Detect which cell encompasses the target text, then output its [x, y] center coordinate. 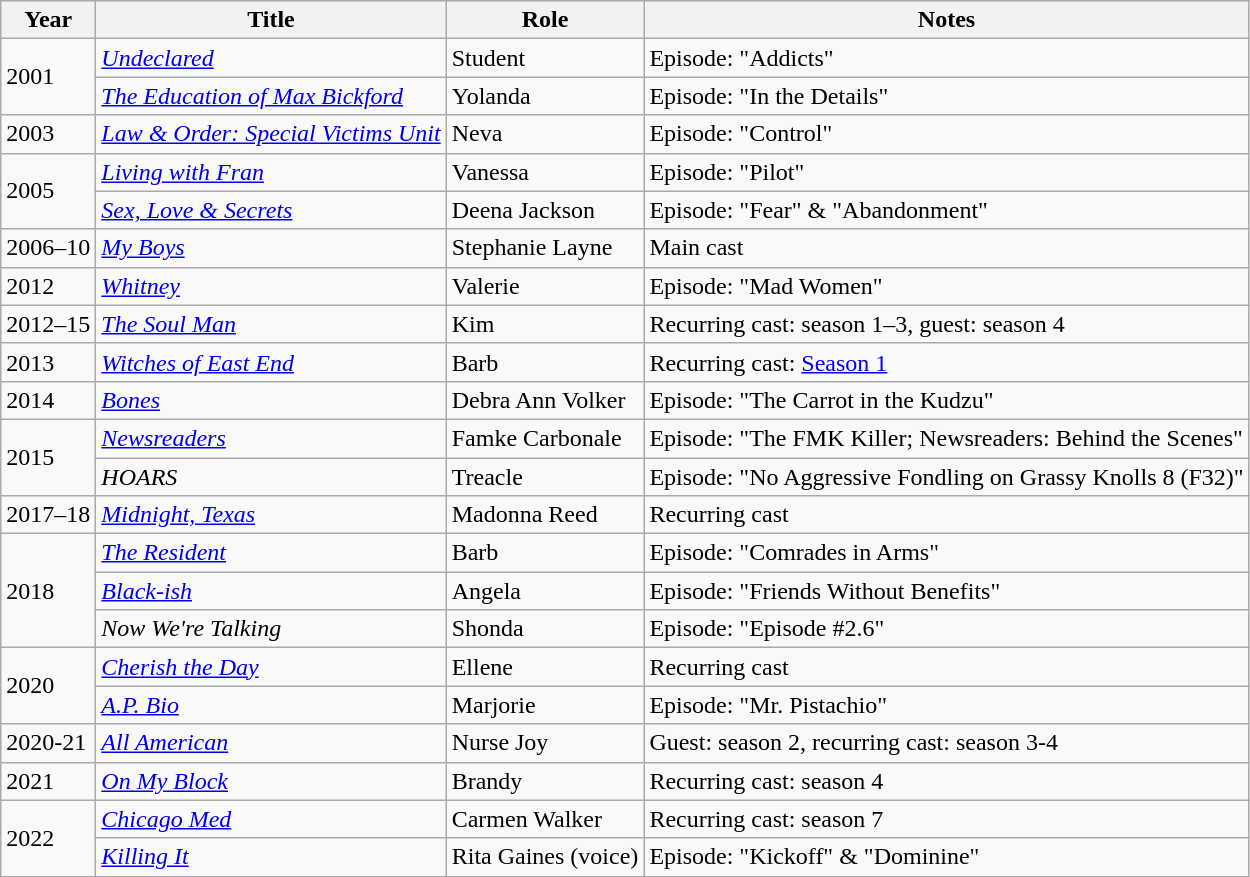
Episode: "Pilot" [946, 172]
Episode: "Comrades in Arms" [946, 553]
Episode: "The FMK Killer; Newsreaders: Behind the Scenes" [946, 438]
Episode: "Episode #2.6" [946, 629]
Kim [545, 324]
Witches of East End [271, 362]
The Soul Man [271, 324]
Yolanda [545, 96]
2012–15 [48, 324]
Shonda [545, 629]
Recurring cast: season 4 [946, 781]
2017–18 [48, 515]
A.P. Bio [271, 705]
Episode: "Fear" & "Abandonment" [946, 210]
Guest: season 2, recurring cast: season 3-4 [946, 743]
Bones [271, 400]
Ellene [545, 667]
Midnight, Texas [271, 515]
2005 [48, 191]
Cherish the Day [271, 667]
2015 [48, 457]
2020-21 [48, 743]
Neva [545, 134]
2003 [48, 134]
Now We're Talking [271, 629]
Main cast [946, 248]
2018 [48, 591]
Student [545, 58]
Deena Jackson [545, 210]
Rita Gaines (voice) [545, 857]
Episode: "Friends Without Benefits" [946, 591]
Episode: "In the Details" [946, 96]
Marjorie [545, 705]
Debra Ann Volker [545, 400]
Stephanie Layne [545, 248]
2020 [48, 686]
Episode: "No Aggressive Fondling on Grassy Knolls 8 (F32)" [946, 477]
Treacle [545, 477]
Episode: "The Carrot in the Kudzu" [946, 400]
Undeclared [271, 58]
Valerie [545, 286]
Episode: "Mad Women" [946, 286]
Notes [946, 20]
Role [545, 20]
2006–10 [48, 248]
2013 [48, 362]
HOARS [271, 477]
Sex, Love & Secrets [271, 210]
Year [48, 20]
Whitney [271, 286]
2012 [48, 286]
Law & Order: Special Victims Unit [271, 134]
Recurring cast: Season 1 [946, 362]
Madonna Reed [545, 515]
Brandy [545, 781]
The Resident [271, 553]
All American [271, 743]
Carmen Walker [545, 819]
Famke Carbonale [545, 438]
2001 [48, 77]
Newsreaders [271, 438]
Title [271, 20]
Nurse Joy [545, 743]
Episode: "Kickoff" & "Dominine" [946, 857]
Killing It [271, 857]
Living with Fran [271, 172]
Episode: "Addicts" [946, 58]
Recurring cast: season 7 [946, 819]
Episode: "Control" [946, 134]
The Education of Max Bickford [271, 96]
Episode: "Mr. Pistachio" [946, 705]
Black-ish [271, 591]
On My Block [271, 781]
Recurring cast: season 1–3, guest: season 4 [946, 324]
2021 [48, 781]
My Boys [271, 248]
Vanessa [545, 172]
Angela [545, 591]
2022 [48, 838]
2014 [48, 400]
Chicago Med [271, 819]
